For the text-containing cell, return its midpoint in (X, Y) coordinate format. 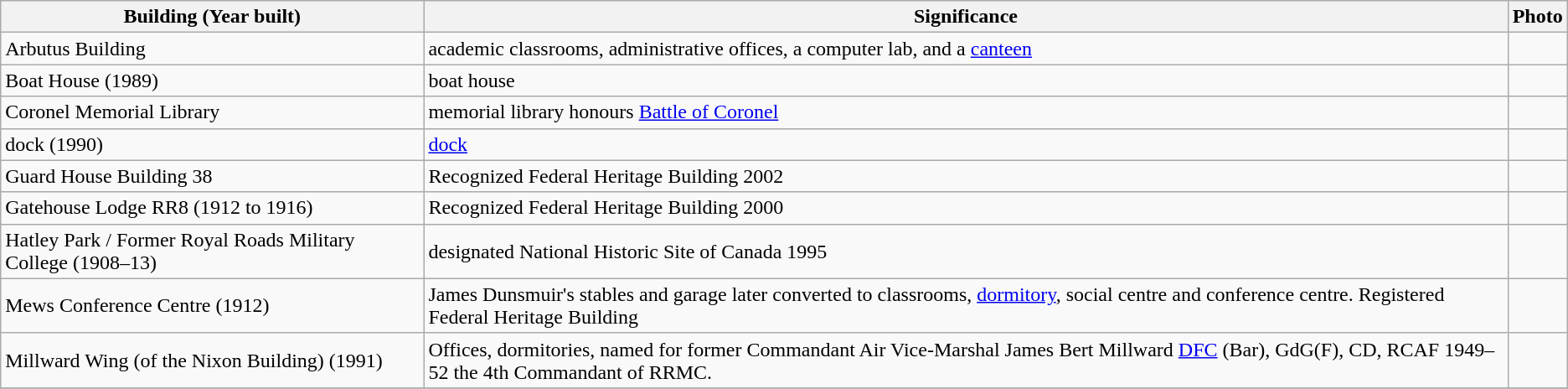
Arbutus Building (213, 49)
Gatehouse Lodge RR8 (1912 to 1916) (213, 208)
Boat House (1989) (213, 80)
dock (1990) (213, 144)
Hatley Park / Former Royal Roads Military College (1908–13) (213, 252)
Building (Year built) (213, 17)
Coronel Memorial Library (213, 112)
memorial library honours Battle of Coronel (966, 112)
Recognized Federal Heritage Building 2002 (966, 176)
Photo (1538, 17)
Recognized Federal Heritage Building 2000 (966, 208)
designated National Historic Site of Canada 1995 (966, 252)
Guard House Building 38 (213, 176)
dock (966, 144)
boat house (966, 80)
academic classrooms, administrative offices, a computer lab, and a canteen (966, 49)
Millward Wing (of the Nixon Building) (1991) (213, 360)
Significance (966, 17)
Mews Conference Centre (1912) (213, 305)
